Pinpoint the cell where the given text exists, returning its [x, y] midpoint coordinate. 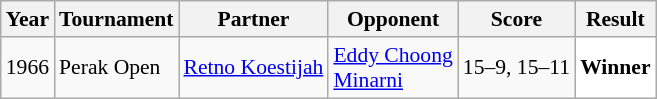
Winner [616, 68]
Year [28, 19]
Result [616, 19]
Partner [254, 19]
Retno Koestijah [254, 68]
Score [516, 19]
Eddy Choong Minarni [392, 68]
Perak Open [116, 68]
1966 [28, 68]
15–9, 15–11 [516, 68]
Tournament [116, 19]
Opponent [392, 19]
